Scan for the cell matching the given text and deliver its [X, Y] coordinate at center. 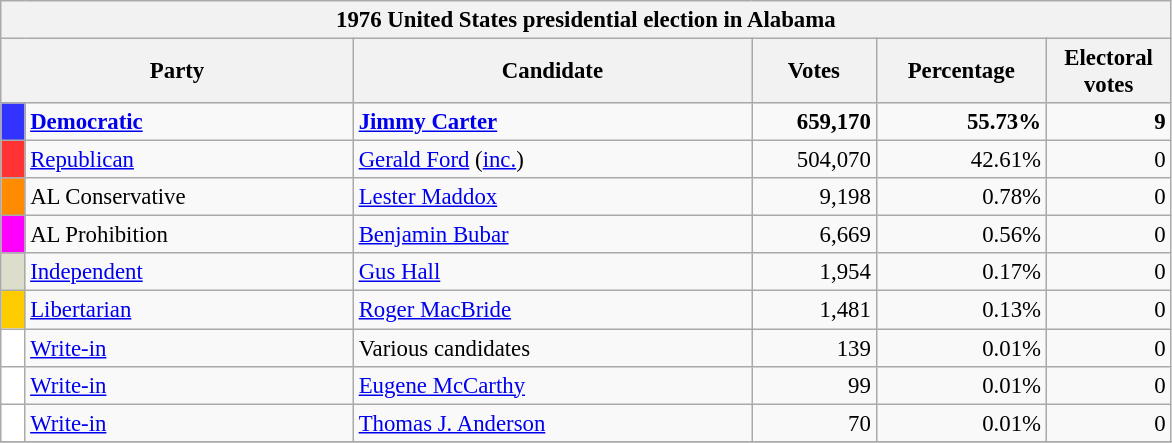
1,954 [814, 273]
42.61% [961, 160]
55.73% [961, 122]
Jimmy Carter [552, 122]
0.78% [961, 197]
AL Conservative [189, 197]
99 [814, 385]
Republican [189, 160]
Eugene McCarthy [552, 385]
6,669 [814, 235]
70 [814, 423]
Various candidates [552, 348]
Gus Hall [552, 273]
Lester Maddox [552, 197]
Candidate [552, 72]
Percentage [961, 72]
Libertarian [189, 310]
659,170 [814, 122]
Benjamin Bubar [552, 235]
0.56% [961, 235]
AL Prohibition [189, 235]
Party [178, 72]
0.17% [961, 273]
139 [814, 348]
Electoral votes [1108, 72]
0.13% [961, 310]
Votes [814, 72]
Roger MacBride [552, 310]
1,481 [814, 310]
1976 United States presidential election in Alabama [586, 20]
504,070 [814, 160]
Gerald Ford (inc.) [552, 160]
9,198 [814, 197]
Thomas J. Anderson [552, 423]
9 [1108, 122]
Independent [189, 273]
Democratic [189, 122]
